Capture the cell that displays the provided text and extract its [X, Y] central coordinate. 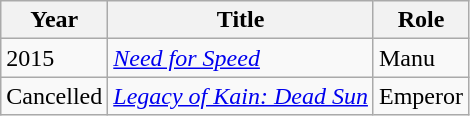
2015 [54, 58]
Emperor [420, 96]
Title [241, 20]
Manu [420, 58]
Year [54, 20]
Legacy of Kain: Dead Sun [241, 96]
Need for Speed [241, 58]
Role [420, 20]
Cancelled [54, 96]
